Pinpoint the cell where the given text exists, returning its (X, Y) midpoint coordinate. 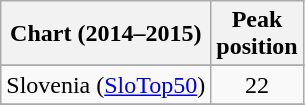
Chart (2014–2015) (106, 34)
Slovenia (SloTop50) (106, 85)
22 (257, 85)
Peakposition (257, 34)
